Scan for the cell matching the given text and deliver its (X, Y) coordinate at center. 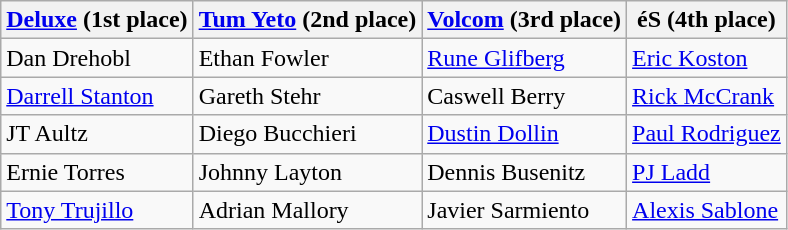
Johnny Layton (308, 172)
Diego Bucchieri (308, 134)
PJ Ladd (707, 172)
Caswell Berry (524, 96)
Ethan Fowler (308, 58)
Javier Sarmiento (524, 210)
Volcom (3rd place) (524, 20)
Adrian Mallory (308, 210)
Ernie Torres (97, 172)
Paul Rodriguez (707, 134)
Dustin Dollin (524, 134)
Gareth Stehr (308, 96)
Deluxe (1st place) (97, 20)
Tony Trujillo (97, 210)
Eric Koston (707, 58)
Alexis Sablone (707, 210)
Rune Glifberg (524, 58)
JT Aultz (97, 134)
Darrell Stanton (97, 96)
Rick McCrank (707, 96)
Tum Yeto (2nd place) (308, 20)
Dan Drehobl (97, 58)
Dennis Busenitz (524, 172)
éS (4th place) (707, 20)
